From the cell containing the given text, extract its center point as (x, y) coordinate. 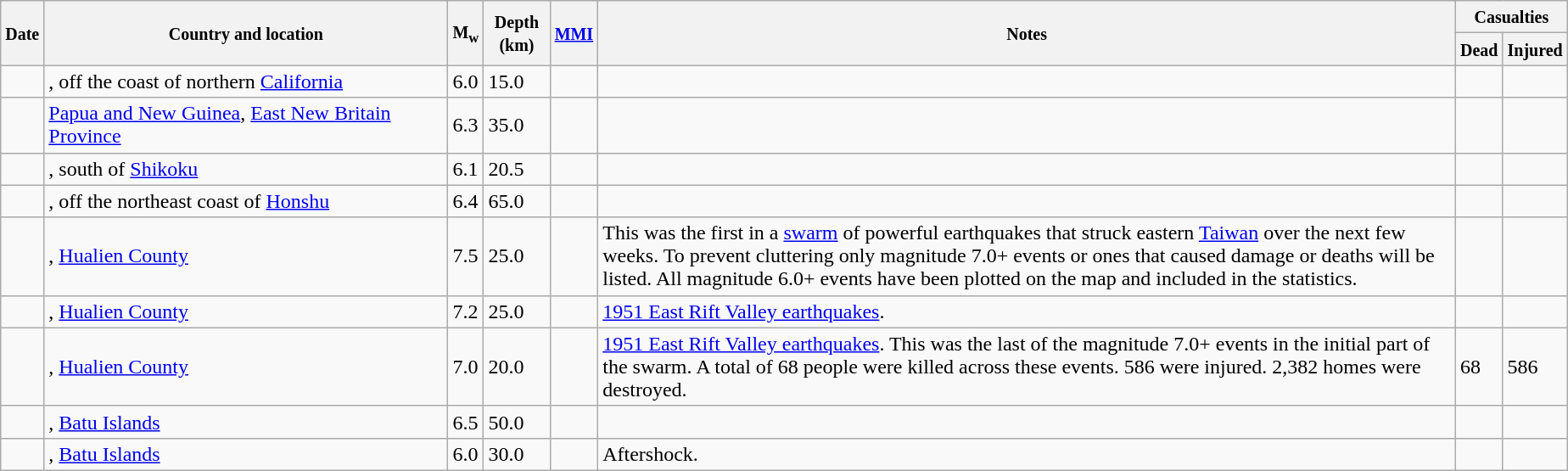
30.0 (517, 454)
Depth (km) (517, 33)
20.0 (517, 367)
Dead (1479, 49)
, south of Shikoku (246, 169)
20.5 (517, 169)
7.0 (466, 367)
68 (1479, 367)
Country and location (246, 33)
Injured (1535, 49)
1951 East Rift Valley earthquakes. (1027, 311)
6.1 (466, 169)
MMI (574, 33)
6.4 (466, 201)
7.5 (466, 256)
50.0 (517, 422)
Mw (466, 33)
15.0 (517, 81)
65.0 (517, 201)
Aftershock. (1027, 454)
6.5 (466, 422)
586 (1535, 367)
6.3 (466, 126)
Papua and New Guinea, East New Britain Province (246, 126)
7.2 (466, 311)
, off the northeast coast of Honshu (246, 201)
Casualties (1511, 17)
35.0 (517, 126)
Notes (1027, 33)
Date (22, 33)
, off the coast of northern California (246, 81)
